Find where the given text appears and provide that cell's center as [X, Y] coordinate. 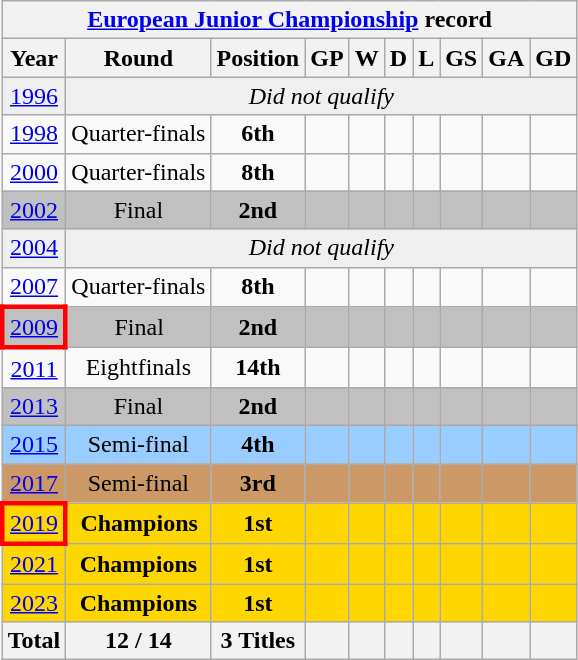
2009 [34, 328]
2017 [34, 484]
2011 [34, 368]
W [366, 58]
Eightfinals [138, 368]
4th [258, 444]
Round [138, 58]
6th [258, 134]
14th [258, 368]
2002 [34, 210]
2013 [34, 406]
3 Titles [258, 641]
2019 [34, 524]
Position [258, 58]
2000 [34, 172]
12 / 14 [138, 641]
2023 [34, 603]
Total [34, 641]
3rd [258, 484]
Year [34, 58]
2015 [34, 444]
2007 [34, 287]
D [398, 58]
2021 [34, 564]
GD [554, 58]
1998 [34, 134]
L [426, 58]
GA [506, 58]
2004 [34, 248]
GS [462, 58]
European Junior Championship record [290, 20]
1996 [34, 96]
GP [327, 58]
